Scan for the cell matching the given text and deliver its (x, y) coordinate at center. 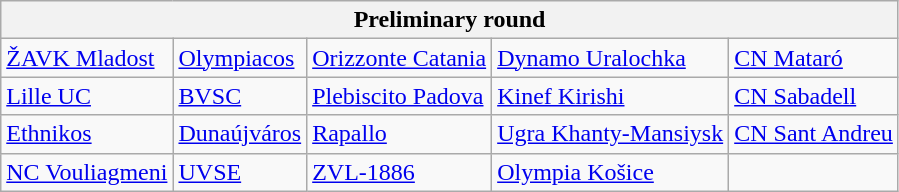
Ethnikos (87, 134)
Lille UC (87, 96)
Preliminary round (450, 20)
Orizzonte Catania (400, 58)
BVSC (240, 96)
Olympia Košice (610, 172)
Olympiacos (240, 58)
ŽAVK Mladost (87, 58)
UVSE (240, 172)
NC Vouliagmeni (87, 172)
Ugra Khanty-Mansiysk (610, 134)
Kinef Kirishi (610, 96)
Plebiscito Padova (400, 96)
Dunaújváros (240, 134)
CN Sabadell (814, 96)
CN Sant Andreu (814, 134)
Rapallo (400, 134)
Dynamo Uralochka (610, 58)
CN Mataró (814, 58)
ZVL-1886 (400, 172)
